Locate the cell with the specified text and output its (X, Y) center coordinate. 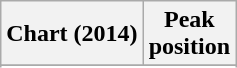
Peakposition (189, 34)
Chart (2014) (72, 34)
